Pinpoint the cell where the given text exists, returning its (x, y) midpoint coordinate. 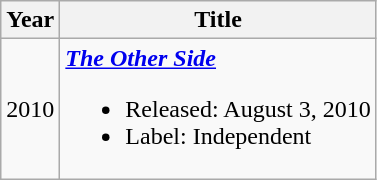
2010 (30, 109)
Title (218, 20)
The Other SideReleased: August 3, 2010Label: Independent (218, 109)
Year (30, 20)
